Find where the given text appears and provide that cell's center as [x, y] coordinate. 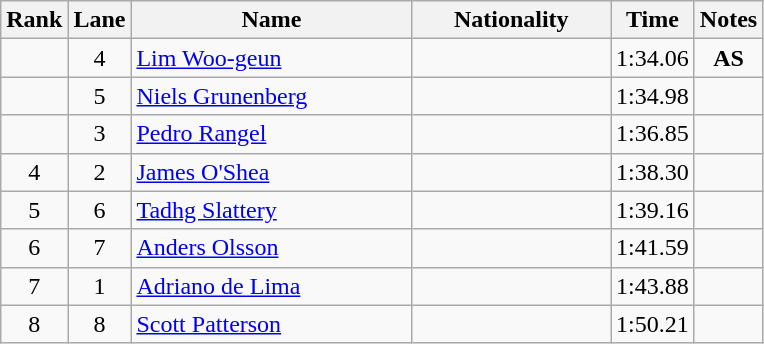
2 [100, 172]
1:34.98 [653, 96]
Adriano de Lima [272, 286]
1:38.30 [653, 172]
AS [728, 58]
James O'Shea [272, 172]
1:39.16 [653, 210]
1:36.85 [653, 134]
1:41.59 [653, 248]
Nationality [512, 20]
Scott Patterson [272, 324]
1 [100, 286]
Rank [34, 20]
Niels Grunenberg [272, 96]
Time [653, 20]
1:50.21 [653, 324]
Lane [100, 20]
Notes [728, 20]
Name [272, 20]
Anders Olsson [272, 248]
Tadhg Slattery [272, 210]
1:43.88 [653, 286]
3 [100, 134]
Pedro Rangel [272, 134]
Lim Woo-geun [272, 58]
1:34.06 [653, 58]
